Return (X, Y) of the center of cell containing provided text 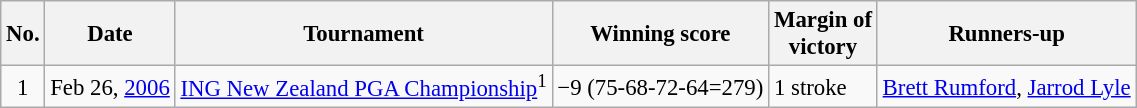
No. (23, 34)
ING New Zealand PGA Championship1 (364, 87)
Date (110, 34)
Margin ofvictory (824, 34)
1 (23, 87)
Winning score (660, 34)
Brett Rumford, Jarrod Lyle (1006, 87)
Feb 26, 2006 (110, 87)
Runners-up (1006, 34)
−9 (75-68-72-64=279) (660, 87)
Tournament (364, 34)
1 stroke (824, 87)
